Extract the [X, Y] coordinate from the center of the cell holding the provided text.  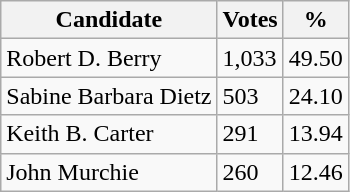
260 [250, 172]
12.46 [316, 172]
Keith B. Carter [109, 134]
13.94 [316, 134]
Votes [250, 20]
24.10 [316, 96]
1,033 [250, 58]
291 [250, 134]
503 [250, 96]
John Murchie [109, 172]
Sabine Barbara Dietz [109, 96]
49.50 [316, 58]
Candidate [109, 20]
% [316, 20]
Robert D. Berry [109, 58]
